Determine the [x, y] coordinate at the center of the cell enclosing the given text.  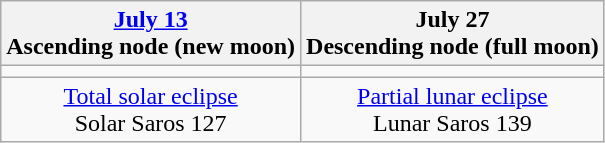
July 13Ascending node (new moon) [151, 34]
July 27Descending node (full moon) [453, 34]
Total solar eclipseSolar Saros 127 [151, 110]
Partial lunar eclipseLunar Saros 139 [453, 110]
